Output the [x, y] coordinate of the center of the cell containing the given text.  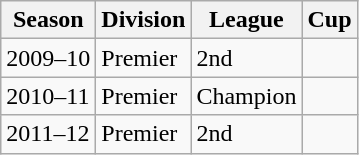
2009–10 [48, 58]
Champion [246, 96]
Cup [330, 20]
Season [48, 20]
2010–11 [48, 96]
Division [144, 20]
League [246, 20]
2011–12 [48, 134]
